Pinpoint the cell where the given text exists, returning its [x, y] midpoint coordinate. 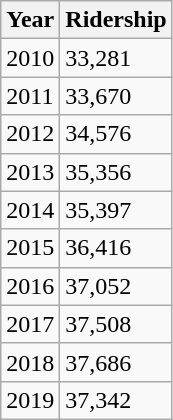
2018 [30, 362]
Year [30, 20]
2010 [30, 58]
2015 [30, 248]
33,281 [116, 58]
2014 [30, 210]
2017 [30, 324]
37,686 [116, 362]
36,416 [116, 248]
37,342 [116, 400]
37,052 [116, 286]
34,576 [116, 134]
Ridership [116, 20]
2011 [30, 96]
2016 [30, 286]
35,397 [116, 210]
33,670 [116, 96]
2013 [30, 172]
2019 [30, 400]
37,508 [116, 324]
35,356 [116, 172]
2012 [30, 134]
